Extract the [X, Y] coordinate from the center of the cell holding the provided text.  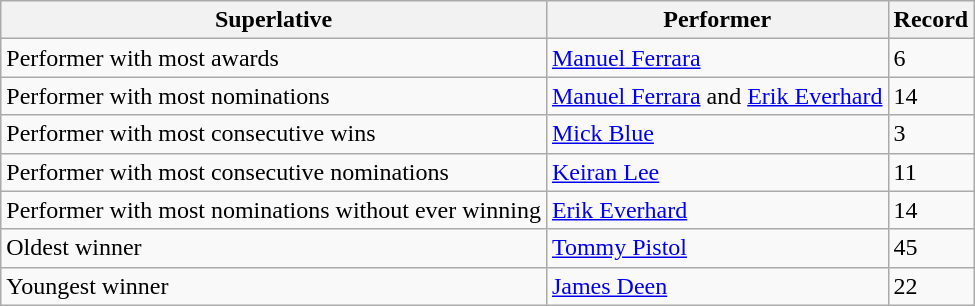
11 [931, 172]
Performer with most nominations without ever winning [274, 210]
22 [931, 286]
Mick Blue [717, 134]
Manuel Ferrara [717, 58]
Performer with most consecutive nominations [274, 172]
Record [931, 20]
Oldest winner [274, 248]
Performer with most nominations [274, 96]
45 [931, 248]
Tommy Pistol [717, 248]
Youngest winner [274, 286]
Performer with most awards [274, 58]
Keiran Lee [717, 172]
Performer with most consecutive wins [274, 134]
Superlative [274, 20]
Performer [717, 20]
6 [931, 58]
James Deen [717, 286]
3 [931, 134]
Manuel Ferrara and Erik Everhard [717, 96]
Erik Everhard [717, 210]
